Capture the cell that displays the provided text and extract its [x, y] central coordinate. 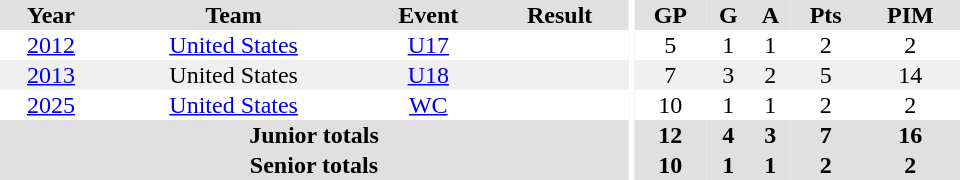
Team [234, 15]
Senior totals [314, 165]
12 [670, 135]
Junior totals [314, 135]
U18 [428, 75]
4 [728, 135]
Result [560, 15]
Pts [826, 15]
2012 [51, 45]
2025 [51, 105]
16 [910, 135]
PIM [910, 15]
14 [910, 75]
U17 [428, 45]
2013 [51, 75]
GP [670, 15]
Event [428, 15]
G [728, 15]
WC [428, 105]
A [770, 15]
Year [51, 15]
